Extract the (X, Y) coordinate from the center of the cell holding the provided text.  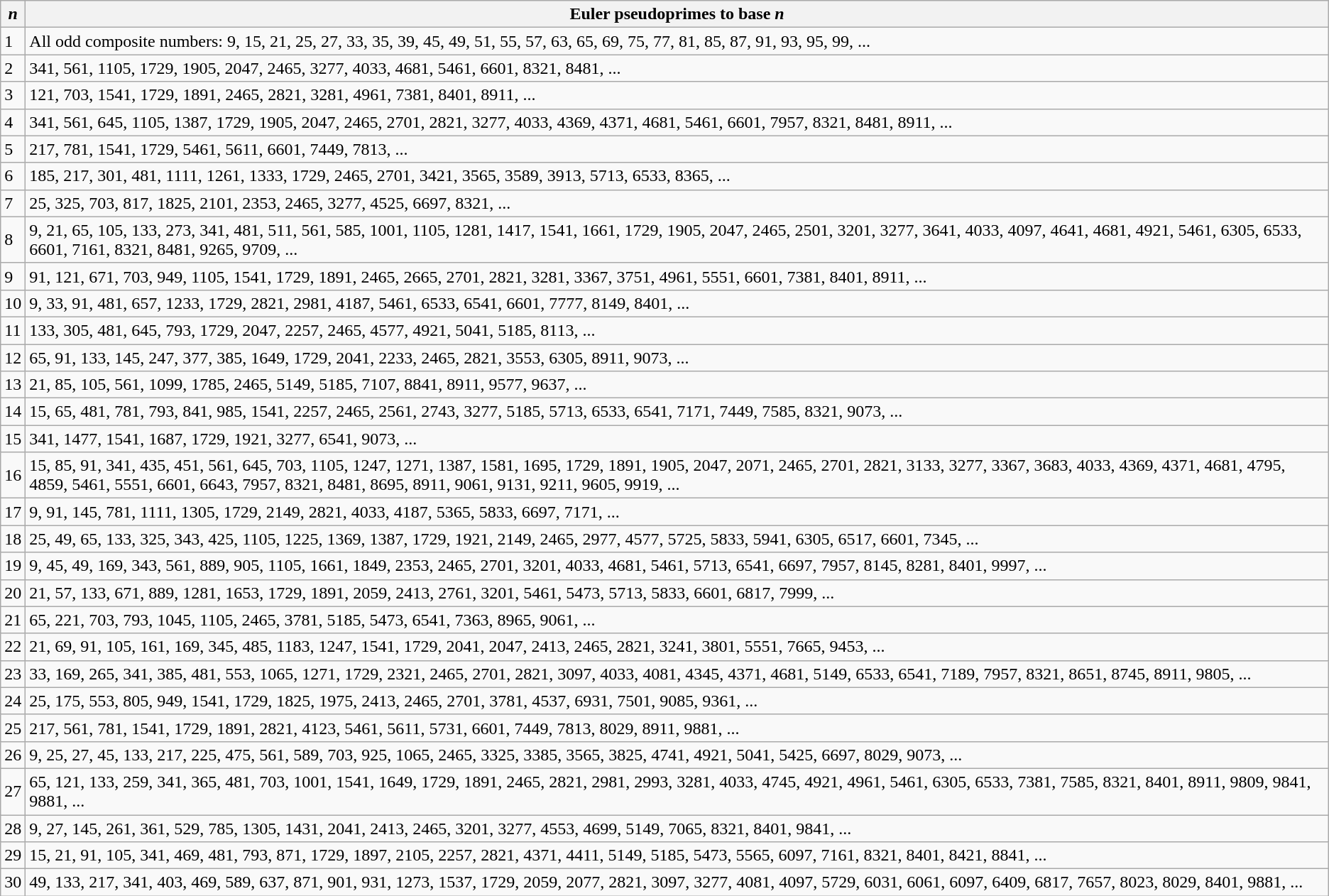
25, 49, 65, 133, 325, 343, 425, 1105, 1225, 1369, 1387, 1729, 1921, 2149, 2465, 2977, 4577, 5725, 5833, 5941, 6305, 6517, 6601, 7345, ... (677, 539)
217, 561, 781, 1541, 1729, 1891, 2821, 4123, 5461, 5611, 5731, 6601, 7449, 7813, 8029, 8911, 9881, ... (677, 728)
15, 21, 91, 105, 341, 469, 481, 793, 871, 1729, 1897, 2105, 2257, 2821, 4371, 4411, 5149, 5185, 5473, 5565, 6097, 7161, 8321, 8401, 8421, 8841, ... (677, 856)
15, 65, 481, 781, 793, 841, 985, 1541, 2257, 2465, 2561, 2743, 3277, 5185, 5713, 6533, 6541, 7171, 7449, 7585, 8321, 9073, ... (677, 412)
n (13, 14)
15 (13, 439)
341, 561, 645, 1105, 1387, 1729, 1905, 2047, 2465, 2701, 2821, 3277, 4033, 4369, 4371, 4681, 5461, 6601, 7957, 8321, 8481, 8911, ... (677, 122)
133, 305, 481, 645, 793, 1729, 2047, 2257, 2465, 4577, 4921, 5041, 5185, 8113, ... (677, 330)
27 (13, 791)
26 (13, 755)
10 (13, 303)
17 (13, 512)
3 (13, 95)
65, 221, 703, 793, 1045, 1105, 2465, 3781, 5185, 5473, 6541, 7363, 8965, 9061, ... (677, 620)
24 (13, 701)
23 (13, 674)
20 (13, 593)
All odd composite numbers: 9, 15, 21, 25, 27, 33, 35, 39, 45, 49, 51, 55, 57, 63, 65, 69, 75, 77, 81, 85, 87, 91, 93, 95, 99, ... (677, 41)
21, 69, 91, 105, 161, 169, 345, 485, 1183, 1247, 1541, 1729, 2041, 2047, 2413, 2465, 2821, 3241, 3801, 5551, 7665, 9453, ... (677, 647)
121, 703, 1541, 1729, 1891, 2465, 2821, 3281, 4961, 7381, 8401, 8911, ... (677, 95)
91, 121, 671, 703, 949, 1105, 1541, 1729, 1891, 2465, 2665, 2701, 2821, 3281, 3367, 3751, 4961, 5551, 6601, 7381, 8401, 8911, ... (677, 276)
7 (13, 203)
14 (13, 412)
9, 27, 145, 261, 361, 529, 785, 1305, 1431, 2041, 2413, 2465, 3201, 3277, 4553, 4699, 5149, 7065, 8321, 8401, 9841, ... (677, 829)
9, 91, 145, 781, 1111, 1305, 1729, 2149, 2821, 4033, 4187, 5365, 5833, 6697, 7171, ... (677, 512)
1 (13, 41)
21, 85, 105, 561, 1099, 1785, 2465, 5149, 5185, 7107, 8841, 8911, 9577, 9637, ... (677, 385)
22 (13, 647)
9 (13, 276)
6 (13, 176)
11 (13, 330)
21, 57, 133, 671, 889, 1281, 1653, 1729, 1891, 2059, 2413, 2761, 3201, 5461, 5473, 5713, 5833, 6601, 6817, 7999, ... (677, 593)
12 (13, 357)
65, 91, 133, 145, 247, 377, 385, 1649, 1729, 2041, 2233, 2465, 2821, 3553, 6305, 8911, 9073, ... (677, 357)
185, 217, 301, 481, 1111, 1261, 1333, 1729, 2465, 2701, 3421, 3565, 3589, 3913, 5713, 6533, 8365, ... (677, 176)
25, 175, 553, 805, 949, 1541, 1729, 1825, 1975, 2413, 2465, 2701, 3781, 4537, 6931, 7501, 9085, 9361, ... (677, 701)
30 (13, 883)
16 (13, 476)
341, 561, 1105, 1729, 1905, 2047, 2465, 3277, 4033, 4681, 5461, 6601, 8321, 8481, ... (677, 68)
Euler pseudoprimes to base n (677, 14)
18 (13, 539)
28 (13, 829)
19 (13, 566)
217, 781, 1541, 1729, 5461, 5611, 6601, 7449, 7813, ... (677, 149)
9, 33, 91, 481, 657, 1233, 1729, 2821, 2981, 4187, 5461, 6533, 6541, 6601, 7777, 8149, 8401, ... (677, 303)
9, 45, 49, 169, 343, 561, 889, 905, 1105, 1661, 1849, 2353, 2465, 2701, 3201, 4033, 4681, 5461, 5713, 6541, 6697, 7957, 8145, 8281, 8401, 9997, ... (677, 566)
341, 1477, 1541, 1687, 1729, 1921, 3277, 6541, 9073, ... (677, 439)
8 (13, 240)
4 (13, 122)
2 (13, 68)
5 (13, 149)
13 (13, 385)
25 (13, 728)
29 (13, 856)
9, 25, 27, 45, 133, 217, 225, 475, 561, 589, 703, 925, 1065, 2465, 3325, 3385, 3565, 3825, 4741, 4921, 5041, 5425, 6697, 8029, 9073, ... (677, 755)
25, 325, 703, 817, 1825, 2101, 2353, 2465, 3277, 4525, 6697, 8321, ... (677, 203)
21 (13, 620)
